Locate the cell with the specified text and output its [x, y] center coordinate. 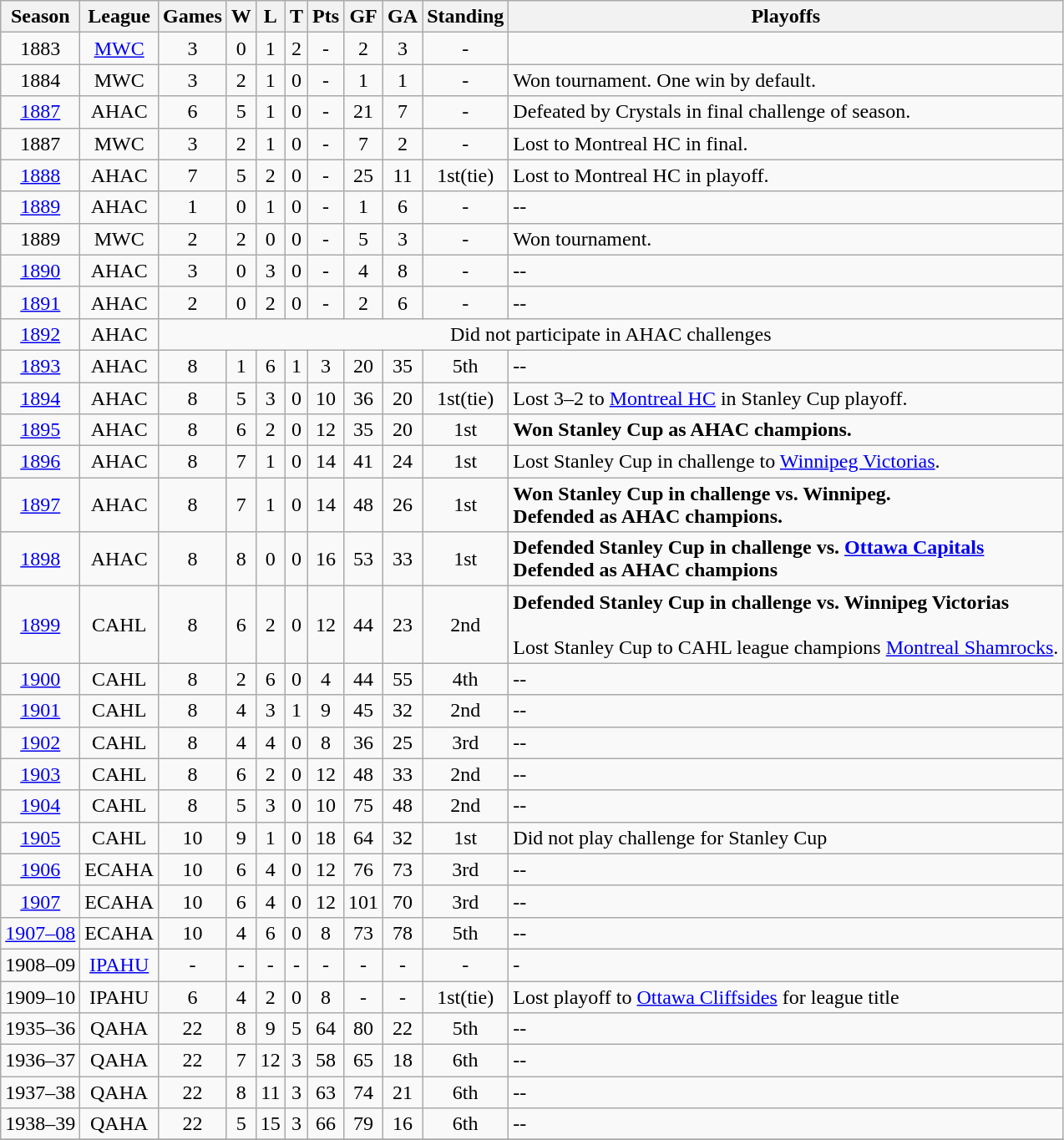
41 [364, 462]
63 [326, 1092]
1899 [40, 625]
80 [364, 1029]
Did not play challenge for Stanley Cup [786, 838]
Games [193, 17]
24 [403, 462]
1900 [40, 679]
1902 [40, 742]
Lost to Montreal HC in final. [786, 144]
L [271, 17]
55 [403, 679]
15 [271, 1124]
1898 [40, 560]
1894 [40, 398]
1895 [40, 430]
4th [466, 679]
58 [326, 1061]
Playoffs [786, 17]
1897 [40, 504]
65 [364, 1061]
Season [40, 17]
League [119, 17]
1908–09 [40, 965]
1937–38 [40, 1092]
1905 [40, 838]
75 [364, 806]
Lost Stanley Cup in challenge to Winnipeg Victorias. [786, 462]
Did not participate in AHAC challenges [611, 334]
1888 [40, 175]
Defended Stanley Cup in challenge vs. Ottawa CapitalsDefended as AHAC champions [786, 560]
1883 [40, 48]
53 [364, 560]
26 [403, 504]
Pts [326, 17]
Defeated by Crystals in final challenge of season. [786, 112]
79 [364, 1124]
70 [403, 901]
1901 [40, 711]
1903 [40, 774]
1891 [40, 302]
W [241, 17]
78 [403, 933]
Standing [466, 17]
GA [403, 17]
T [296, 17]
Won tournament. [786, 239]
76 [364, 869]
1909–10 [40, 996]
Won Stanley Cup in challenge vs. Winnipeg. Defended as AHAC champions. [786, 504]
74 [364, 1092]
1892 [40, 334]
1896 [40, 462]
45 [364, 711]
1890 [40, 271]
Defended Stanley Cup in challenge vs. Winnipeg VictoriasLost Stanley Cup to CAHL league champions Montreal Shamrocks. [786, 625]
GF [364, 17]
1904 [40, 806]
Won tournament. One win by default. [786, 80]
1893 [40, 366]
23 [403, 625]
101 [364, 901]
1906 [40, 869]
1884 [40, 80]
1907 [40, 901]
1935–36 [40, 1029]
Lost 3–2 to Montreal HC in Stanley Cup playoff. [786, 398]
1907–08 [40, 933]
Lost to Montreal HC in playoff. [786, 175]
1938–39 [40, 1124]
66 [326, 1124]
1936–37 [40, 1061]
Lost playoff to Ottawa Cliffsides for league title [786, 996]
Won Stanley Cup as AHAC champions. [786, 430]
